Pinpoint the cell where the given text exists, returning its (X, Y) midpoint coordinate. 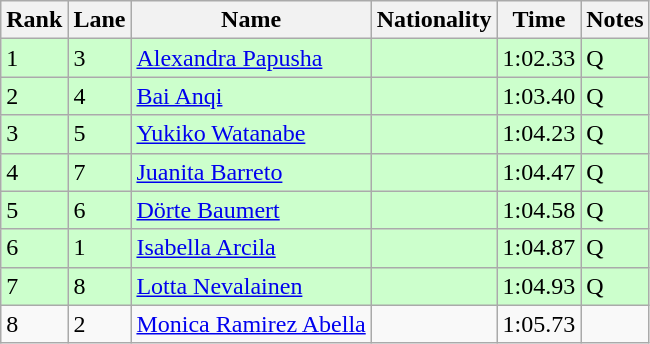
1:04.93 (539, 286)
Monica Ramirez Abella (251, 324)
Lotta Nevalainen (251, 286)
1:04.23 (539, 134)
1:04.58 (539, 210)
Isabella Arcila (251, 248)
Yukiko Watanabe (251, 134)
Nationality (434, 20)
1:02.33 (539, 58)
Lane (100, 20)
Juanita Barreto (251, 172)
Alexandra Papusha (251, 58)
Dörte Baumert (251, 210)
Bai Anqi (251, 96)
Notes (615, 20)
1:03.40 (539, 96)
Time (539, 20)
1:04.87 (539, 248)
Rank (34, 20)
Name (251, 20)
1:05.73 (539, 324)
1:04.47 (539, 172)
